Provide the (x, y) coordinate of the cell's center where the given text is located.  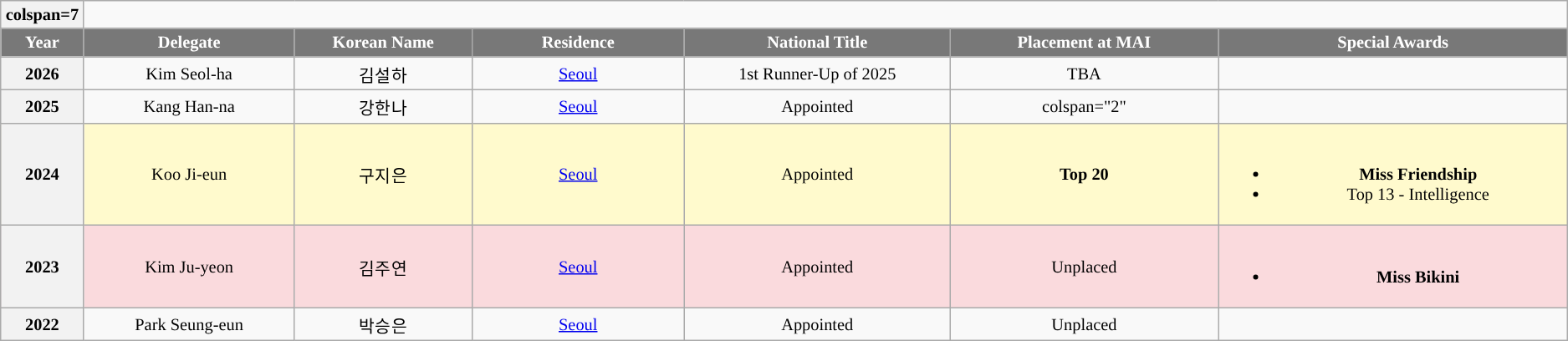
2024 (42, 174)
Placement at MAI (1084, 43)
김주연 (383, 266)
2022 (42, 324)
Kim Seol-ha (189, 74)
Special Awards (1393, 43)
colspan="2" (1084, 106)
Kang Han-na (189, 106)
강한나 (383, 106)
Park Seung-eun (189, 324)
Miss FriendshipTop 13 - Intelligence (1393, 174)
김설하 (383, 74)
2023 (42, 266)
Delegate (189, 43)
Residence (578, 43)
구지은 (383, 174)
National Title (817, 43)
TBA (1084, 74)
Koo Ji-eun (189, 174)
Year (42, 43)
박승은 (383, 324)
Top 20 (1084, 174)
Kim Ju-yeon (189, 266)
Korean Name (383, 43)
Miss Bikini (1393, 266)
1st Runner-Up of 2025 (817, 74)
2025 (42, 106)
2026 (42, 74)
colspan=7 (42, 14)
